Detect which cell encompasses the target text, then output its (x, y) center coordinate. 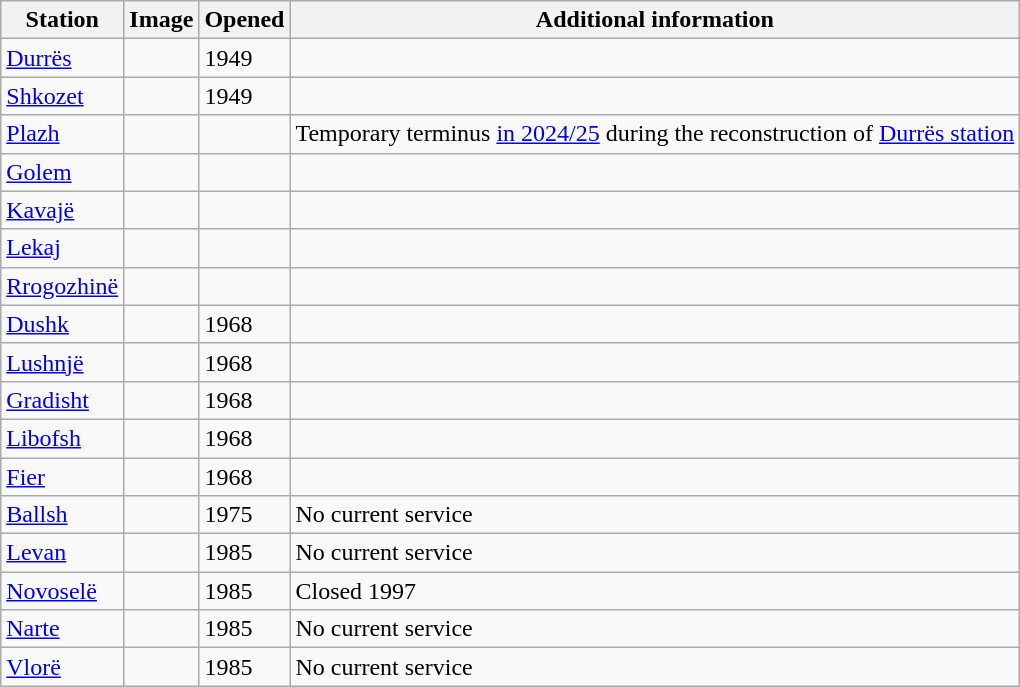
Libofsh (62, 438)
Levan (62, 553)
Plazh (62, 134)
Lekaj (62, 248)
Golem (62, 172)
Durrës (62, 58)
Shkozet (62, 96)
Fier (62, 477)
1975 (244, 515)
Kavajë (62, 210)
Lushnjë (62, 362)
Dushk (62, 324)
Gradisht (62, 400)
Rrogozhinë (62, 286)
Opened (244, 20)
Novoselë (62, 591)
Image (162, 20)
Ballsh (62, 515)
Additional information (655, 20)
Vlorë (62, 667)
Temporary terminus in 2024/25 during the reconstruction of Durrës station (655, 134)
Closed 1997 (655, 591)
Station (62, 20)
Narte (62, 629)
